For the text-containing cell, return its midpoint in (x, y) coordinate format. 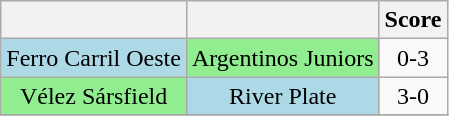
Score (413, 20)
3-0 (413, 96)
Ferro Carril Oeste (94, 58)
River Plate (282, 96)
Vélez Sársfield (94, 96)
0-3 (413, 58)
Argentinos Juniors (282, 58)
